Output the [X, Y] coordinate of the center of the cell containing the given text.  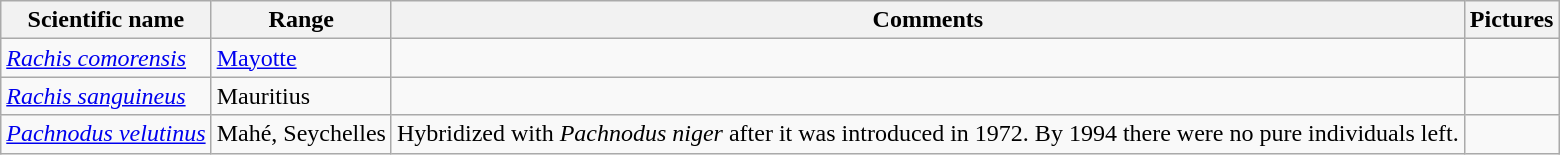
Mauritius [301, 96]
Mahé, Seychelles [301, 134]
Pictures [1512, 20]
Mayotte [301, 58]
Hybridized with Pachnodus niger after it was introduced in 1972. By 1994 there were no pure individuals left. [928, 134]
Scientific name [106, 20]
Comments [928, 20]
Range [301, 20]
Rachis sanguineus [106, 96]
Rachis comorensis [106, 58]
Pachnodus velutinus [106, 134]
